Locate the cell with the specified text and output its [x, y] center coordinate. 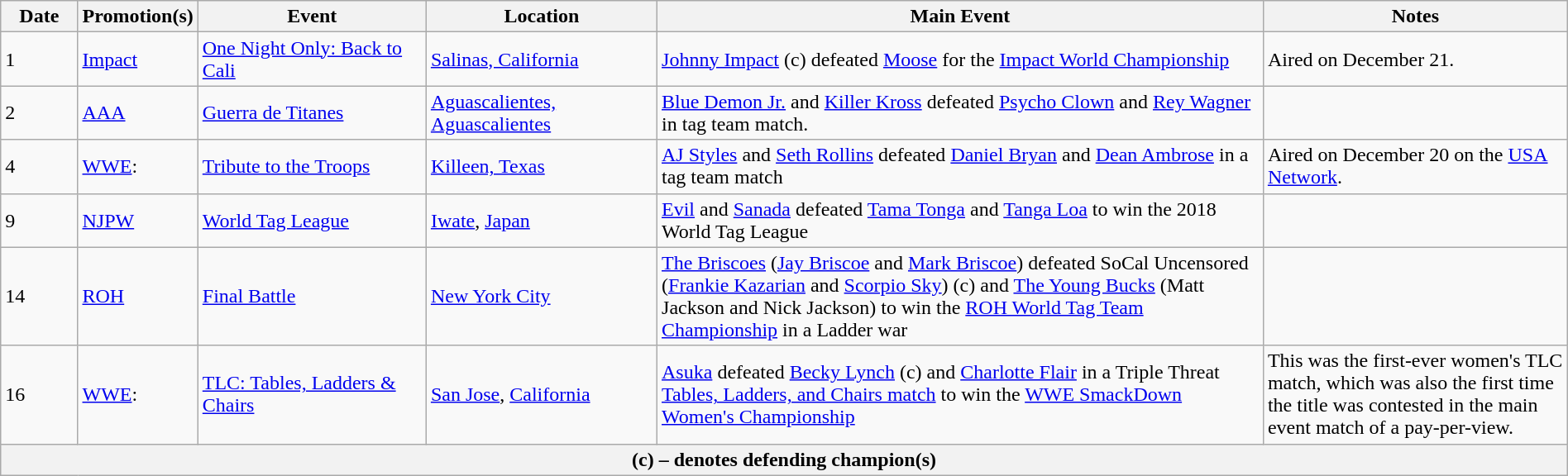
Main Event [961, 17]
Location [541, 17]
Salinas, California [541, 59]
4 [40, 167]
Aired on December 21. [1415, 59]
Killeen, Texas [541, 167]
ROH [137, 296]
1 [40, 59]
World Tag League [312, 220]
Aired on December 20 on the USA Network. [1415, 167]
Impact [137, 59]
Promotion(s) [137, 17]
Johnny Impact (c) defeated Moose for the Impact World Championship [961, 59]
Final Battle [312, 296]
Notes [1415, 17]
16 [40, 395]
Tribute to the Troops [312, 167]
NJPW [137, 220]
Asuka defeated Becky Lynch (c) and Charlotte Flair in a Triple Threat Tables, Ladders, and Chairs match to win the WWE SmackDown Women's Championship [961, 395]
Evil and Sanada defeated Tama Tonga and Tanga Loa to win the 2018 World Tag League [961, 220]
TLC: Tables, Ladders & Chairs [312, 395]
Blue Demon Jr. and Killer Kross defeated Psycho Clown and Rey Wagner in tag team match. [961, 112]
Date [40, 17]
New York City [541, 296]
Event [312, 17]
San Jose, California [541, 395]
14 [40, 296]
9 [40, 220]
AAA [137, 112]
Guerra de Titanes [312, 112]
2 [40, 112]
Aguascalientes, Aguascalientes [541, 112]
This was the first-ever women's TLC match, which was also the first time the title was contested in the main event match of a pay-per-view. [1415, 395]
AJ Styles and Seth Rollins defeated Daniel Bryan and Dean Ambrose in a tag team match [961, 167]
(c) – denotes defending champion(s) [784, 459]
One Night Only: Back to Cali [312, 59]
Iwate, Japan [541, 220]
